Output the (X, Y) coordinate of the center of the cell containing the given text.  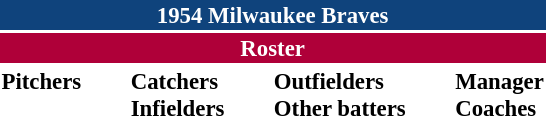
Roster (272, 48)
1954 Milwaukee Braves (272, 15)
